Capture the cell that displays the provided text and extract its [X, Y] central coordinate. 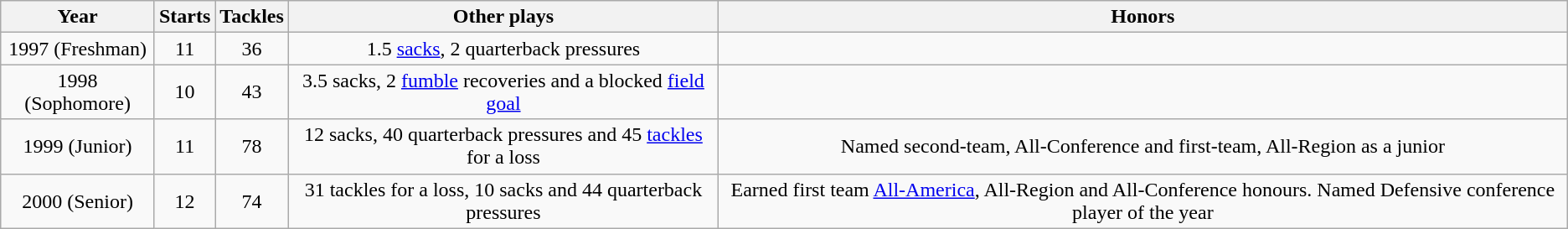
31 tackles for a loss, 10 sacks and 44 quarterback pressures [503, 201]
1997 (Freshman) [78, 49]
Year [78, 17]
1.5 sacks, 2 quarterback pressures [503, 49]
12 sacks, 40 quarterback pressures and 45 tackles for a loss [503, 146]
12 [184, 201]
2000 (Senior) [78, 201]
Honors [1142, 17]
1998 (Sophomore) [78, 92]
Starts [184, 17]
74 [252, 201]
1999 (Junior) [78, 146]
10 [184, 92]
36 [252, 49]
43 [252, 92]
Other plays [503, 17]
Named second-team, All-Conference and first-team, All-Region as a junior [1142, 146]
Earned first team All-America, All-Region and All-Conference honours. Named Defensive conference player of the year [1142, 201]
3.5 sacks, 2 fumble recoveries and a blocked field goal [503, 92]
Tackles [252, 17]
78 [252, 146]
